Find where the given text appears and provide that cell's center as (x, y) coordinate. 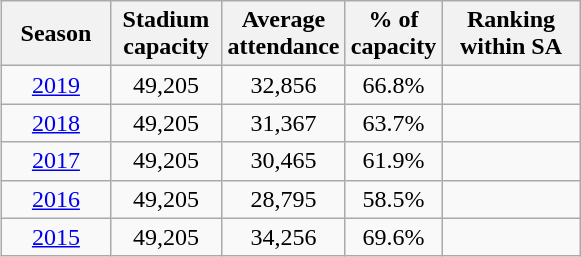
31,367 (284, 123)
Stadium capacity (166, 34)
34,256 (284, 237)
2018 (56, 123)
Ranking within SA (512, 34)
28,795 (284, 199)
2019 (56, 85)
63.7% (393, 123)
Average attendance (284, 34)
2017 (56, 161)
30,465 (284, 161)
32,856 (284, 85)
69.6% (393, 237)
% of capacity (393, 34)
2015 (56, 237)
58.5% (393, 199)
61.9% (393, 161)
66.8% (393, 85)
Season (56, 34)
2016 (56, 199)
